Capture the cell that displays the provided text and extract its (X, Y) central coordinate. 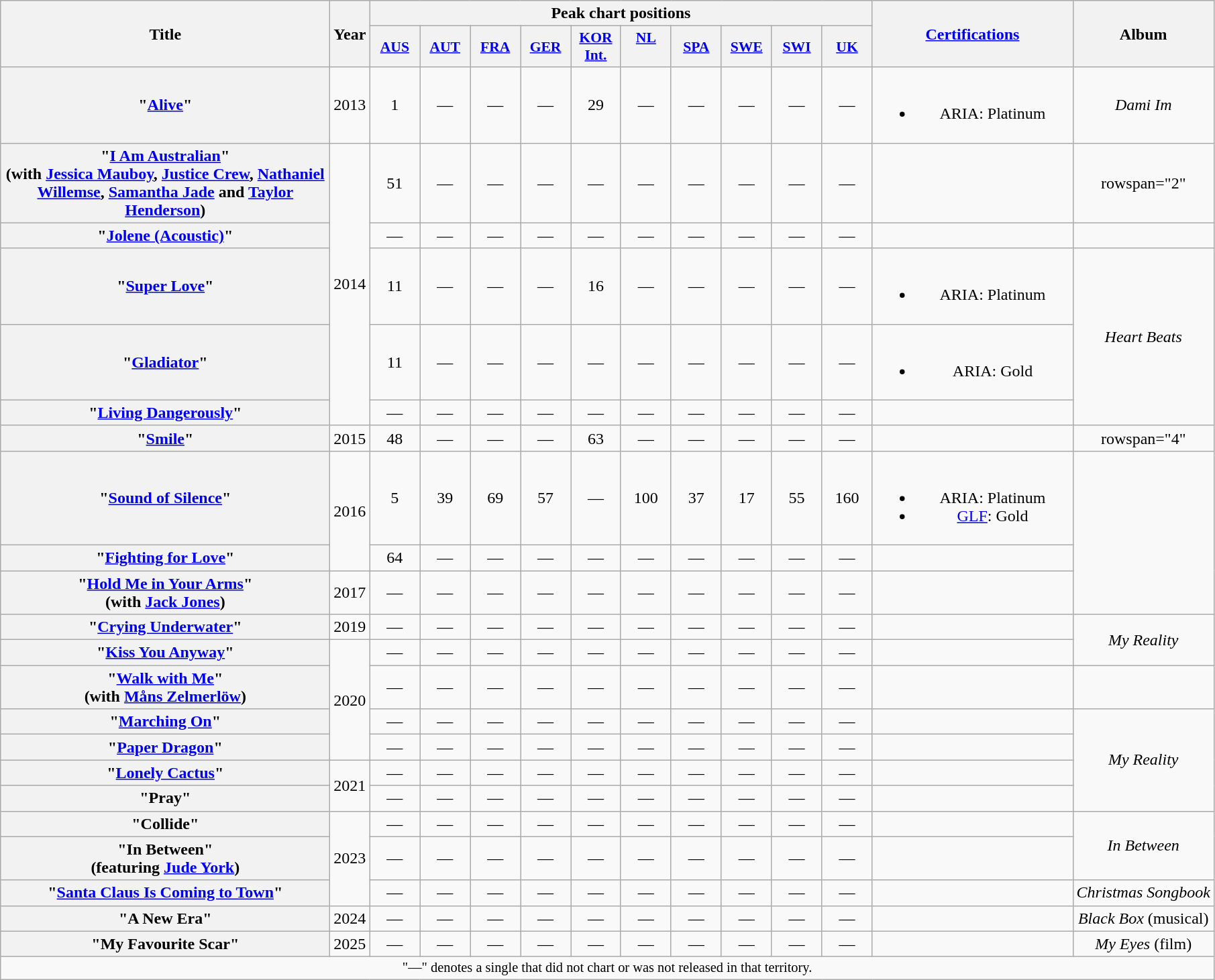
Heart Beats (1143, 337)
2021 (350, 785)
SWE (746, 47)
AUS (394, 47)
Black Box (musical) (1143, 918)
"Alive" (165, 105)
"Lonely Cactus" (165, 773)
2015 (350, 438)
Year (350, 34)
UK (847, 47)
Title (165, 34)
FRA (495, 47)
"My Favourite Scar" (165, 944)
"—" denotes a single that did not chart or was not released in that territory. (608, 968)
SPA (696, 47)
2017 (350, 592)
rowspan="2" (1143, 182)
Peak chart positions (621, 13)
Christmas Songbook (1143, 893)
37 (696, 498)
"Santa Claus Is Coming to Town" (165, 893)
17 (746, 498)
69 (495, 498)
48 (394, 438)
55 (797, 498)
57 (546, 498)
NL (645, 47)
1 (394, 105)
rowspan="4" (1143, 438)
2013 (350, 105)
"Sound of Silence" (165, 498)
KORInt. (596, 47)
2024 (350, 918)
"Gladiator" (165, 362)
2014 (350, 284)
"Jolene (Acoustic)" (165, 235)
63 (596, 438)
"Marching On" (165, 722)
"Super Love" (165, 286)
In Between (1143, 845)
Album (1143, 34)
2023 (350, 859)
"Living Dangerously" (165, 413)
Certifications (973, 34)
16 (596, 286)
2019 (350, 627)
39 (445, 498)
"Kiss You Anyway" (165, 653)
"Pray" (165, 798)
100 (645, 498)
ARIA: Gold (973, 362)
GER (546, 47)
64 (394, 557)
"I Am Australian"(with Jessica Mauboy, Justice Crew, Nathaniel Willemse, Samantha Jade and Taylor Henderson) (165, 182)
2025 (350, 944)
ARIA: PlatinumGLF: Gold (973, 498)
"In Between"(featuring Jude York) (165, 859)
"A New Era" (165, 918)
5 (394, 498)
Dami Im (1143, 105)
"Paper Dragon" (165, 747)
"Fighting for Love" (165, 557)
2016 (350, 510)
SWI (797, 47)
"Crying Underwater" (165, 627)
"Walk with Me" (with Måns Zelmerlöw) (165, 687)
"Hold Me in Your Arms" (with Jack Jones) (165, 592)
My Eyes (film) (1143, 944)
2020 (350, 700)
"Smile" (165, 438)
29 (596, 105)
160 (847, 498)
51 (394, 182)
AUT (445, 47)
"Collide" (165, 824)
